Return the (x, y) coordinate for the center point of the cell that contains the specified text.  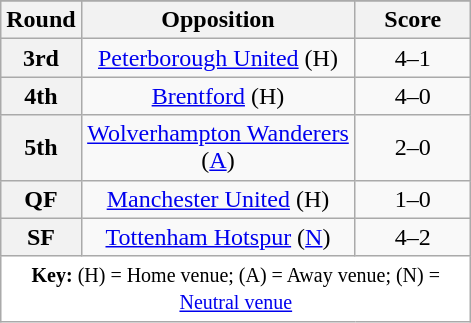
Score (413, 20)
Manchester United (H) (218, 199)
Round (41, 20)
4–1 (413, 58)
Wolverhampton Wanderers (A) (218, 148)
Key: (H) = Home venue; (A) = Away venue; (N) = Neutral venue (236, 288)
4–2 (413, 237)
3rd (41, 58)
Brentford (H) (218, 96)
2–0 (413, 148)
4th (41, 96)
SF (41, 237)
4–0 (413, 96)
1–0 (413, 199)
Tottenham Hotspur (N) (218, 237)
5th (41, 148)
QF (41, 199)
Peterborough United (H) (218, 58)
Opposition (218, 20)
